Scan for the cell matching the given text and deliver its (x, y) coordinate at center. 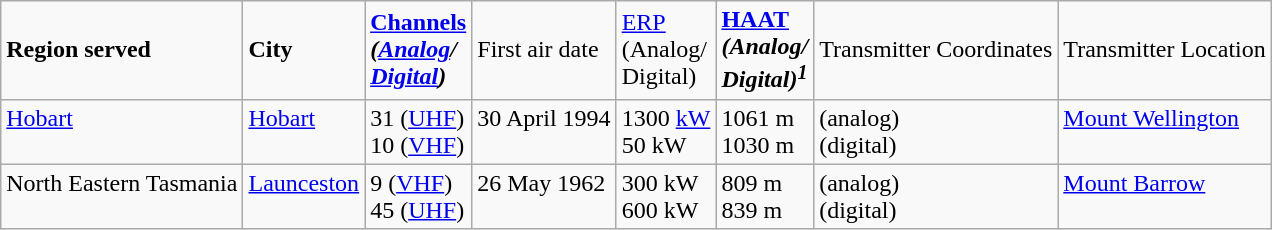
1300 kW50 kW (666, 132)
31 (UHF)10 (VHF) (418, 132)
Transmitter Location (1164, 50)
300 kW600 kW (666, 196)
Region served (122, 50)
ERP(Analog/Digital) (666, 50)
Mount Wellington (1164, 132)
HAAT(Analog/Digital)1 (765, 50)
9 (VHF)45 (UHF) (418, 196)
1061 m1030 m (765, 132)
City (304, 50)
Channels(Analog/Digital) (418, 50)
Transmitter Coordinates (936, 50)
Launceston (304, 196)
809 m839 m (765, 196)
First air date (544, 50)
Mount Barrow (1164, 196)
26 May 1962 (544, 196)
30 April 1994 (544, 132)
North Eastern Tasmania (122, 196)
